Determine the (X, Y) coordinate at the center of the cell enclosing the given text.  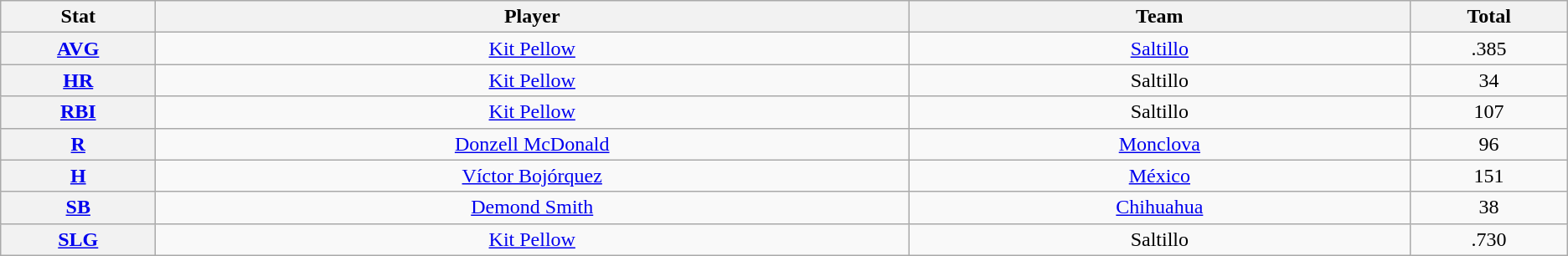
Chihuahua (1159, 207)
HR (79, 80)
Team (1159, 17)
RBI (79, 112)
151 (1489, 176)
107 (1489, 112)
Donzell McDonald (533, 144)
.385 (1489, 49)
96 (1489, 144)
38 (1489, 207)
H (79, 176)
34 (1489, 80)
Demond Smith (533, 207)
R (79, 144)
Stat (79, 17)
.730 (1489, 239)
SB (79, 207)
AVG (79, 49)
México (1159, 176)
SLG (79, 239)
Player (533, 17)
Total (1489, 17)
Víctor Bojórquez (533, 176)
Monclova (1159, 144)
